Capture the cell that displays the provided text and extract its (x, y) central coordinate. 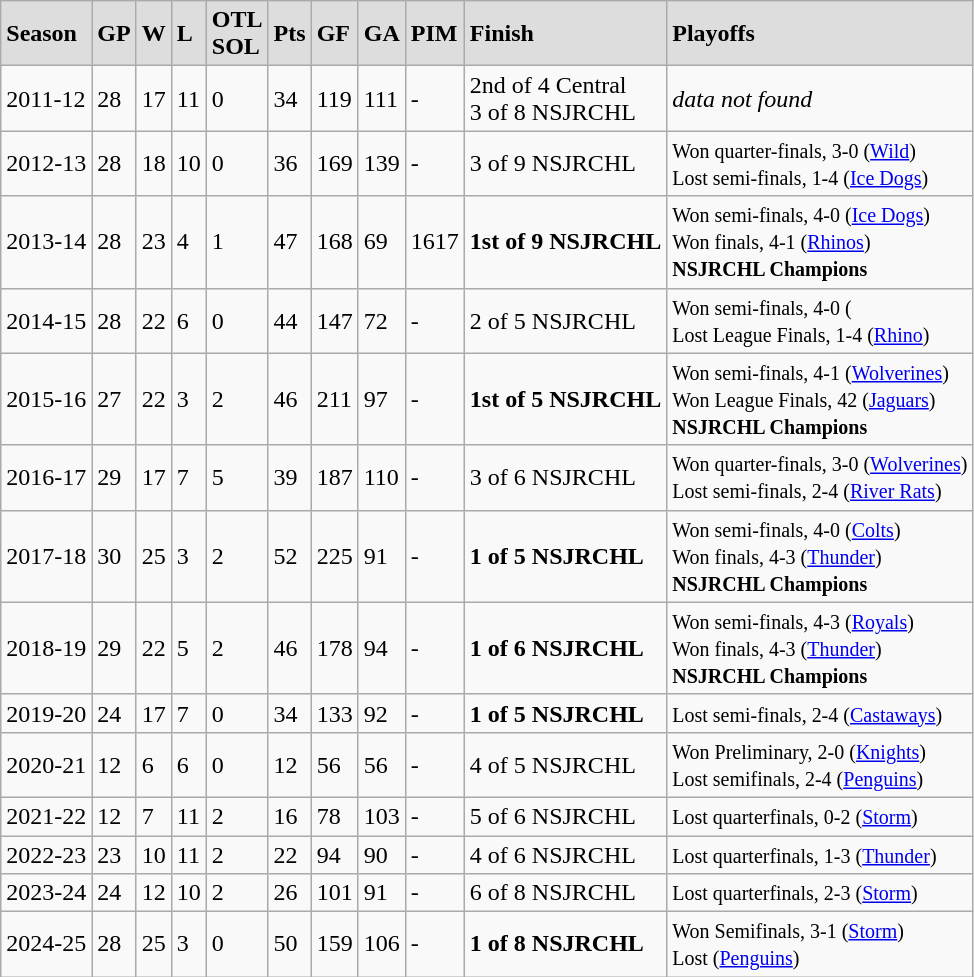
Lost quarterfinals, 2-3 (Storm) (820, 893)
2016-17 (46, 478)
110 (382, 478)
92 (382, 713)
168 (334, 242)
Finish (565, 34)
2nd of 4 Central3 of 8 NSJRCHL (565, 98)
90 (382, 855)
139 (382, 164)
1 of 6 NSJRCHL (565, 648)
225 (334, 556)
4 (188, 242)
Pts (290, 34)
2013-14 (46, 242)
2020-21 (46, 764)
50 (290, 944)
103 (382, 816)
Won semi-finals, 4-1 (Wolverines)Won League Finals, 42 (Jaguars)NSJRCHL Champions (820, 399)
36 (290, 164)
5 of 6 NSJRCHL (565, 816)
178 (334, 648)
26 (290, 893)
2015-16 (46, 399)
Won Semifinals, 3-1 (Storm)Lost (Penguins) (820, 944)
4 of 5 NSJRCHL (565, 764)
16 (290, 816)
GF (334, 34)
97 (382, 399)
78 (334, 816)
52 (290, 556)
2023-24 (46, 893)
133 (334, 713)
Season (46, 34)
data not found (820, 98)
4 of 6 NSJRCHL (565, 855)
101 (334, 893)
Won semi-finals, 4-0 (Ice Dogs)Won finals, 4-1 (Rhinos)NSJRCHL Champions (820, 242)
2019-20 (46, 713)
2014-15 (46, 320)
GP (114, 34)
119 (334, 98)
2012-13 (46, 164)
1 of 8 NSJRCHL (565, 944)
72 (382, 320)
3 of 6 NSJRCHL (565, 478)
PIM (434, 34)
Won quarter-finals, 3-0 (Wild)Lost semi-finals, 1-4 (Ice Dogs) (820, 164)
44 (290, 320)
2017-18 (46, 556)
Won Preliminary, 2-0 (Knights)Lost semifinals, 2-4 (Penguins) (820, 764)
159 (334, 944)
OTLSOL (237, 34)
L (188, 34)
Won semi-finals, 4-0 (Colts)Won finals, 4-3 (Thunder)NSJRCHL Champions (820, 556)
2018-19 (46, 648)
2022-23 (46, 855)
69 (382, 242)
1st of 5 NSJRCHL (565, 399)
2 of 5 NSJRCHL (565, 320)
47 (290, 242)
147 (334, 320)
2011-12 (46, 98)
39 (290, 478)
Won quarter-finals, 3-0 (Wolverines)Lost semi-finals, 2-4 (River Rats) (820, 478)
1st of 9 NSJRCHL (565, 242)
Playoffs (820, 34)
187 (334, 478)
GA (382, 34)
Lost quarterfinals, 1-3 (Thunder) (820, 855)
2024-25 (46, 944)
27 (114, 399)
3 of 9 NSJRCHL (565, 164)
106 (382, 944)
169 (334, 164)
1 (237, 242)
18 (154, 164)
2021-22 (46, 816)
Lost semi-finals, 2-4 (Castaways) (820, 713)
W (154, 34)
Won semi-finals, 4-3 (Royals)Won finals, 4-3 (Thunder)NSJRCHL Champions (820, 648)
6 of 8 NSJRCHL (565, 893)
211 (334, 399)
Lost quarterfinals, 0-2 (Storm) (820, 816)
Won semi-finals, 4-0 (Lost League Finals, 1-4 (Rhino) (820, 320)
111 (382, 98)
1617 (434, 242)
30 (114, 556)
